Provide the [X, Y] coordinate of the cell's center where the given text is located.  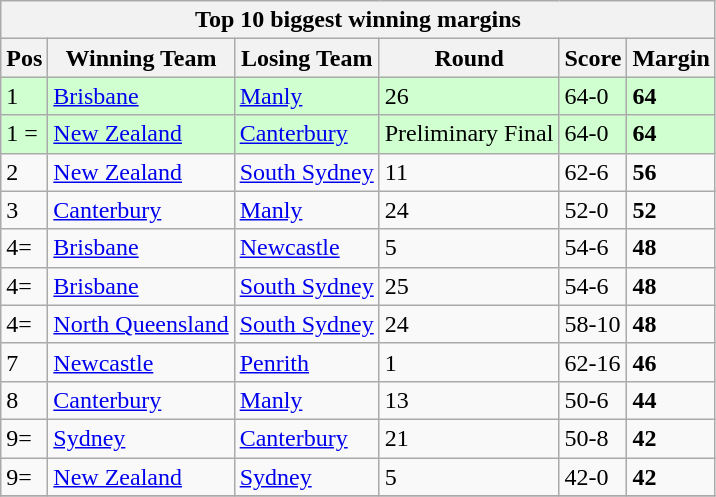
Top 10 biggest winning margins [358, 20]
2 [24, 172]
Losing Team [306, 58]
58-10 [593, 324]
42-0 [593, 477]
25 [469, 286]
44 [671, 400]
13 [469, 400]
Pos [24, 58]
Winning Team [141, 58]
Preliminary Final [469, 134]
26 [469, 96]
7 [24, 362]
Round [469, 58]
1 = [24, 134]
8 [24, 400]
50-8 [593, 438]
62-6 [593, 172]
56 [671, 172]
52 [671, 210]
Score [593, 58]
62-16 [593, 362]
North Queensland [141, 324]
21 [469, 438]
46 [671, 362]
52-0 [593, 210]
Margin [671, 58]
Penrith [306, 362]
11 [469, 172]
50-6 [593, 400]
3 [24, 210]
